Capture the cell that displays the provided text and extract its [x, y] central coordinate. 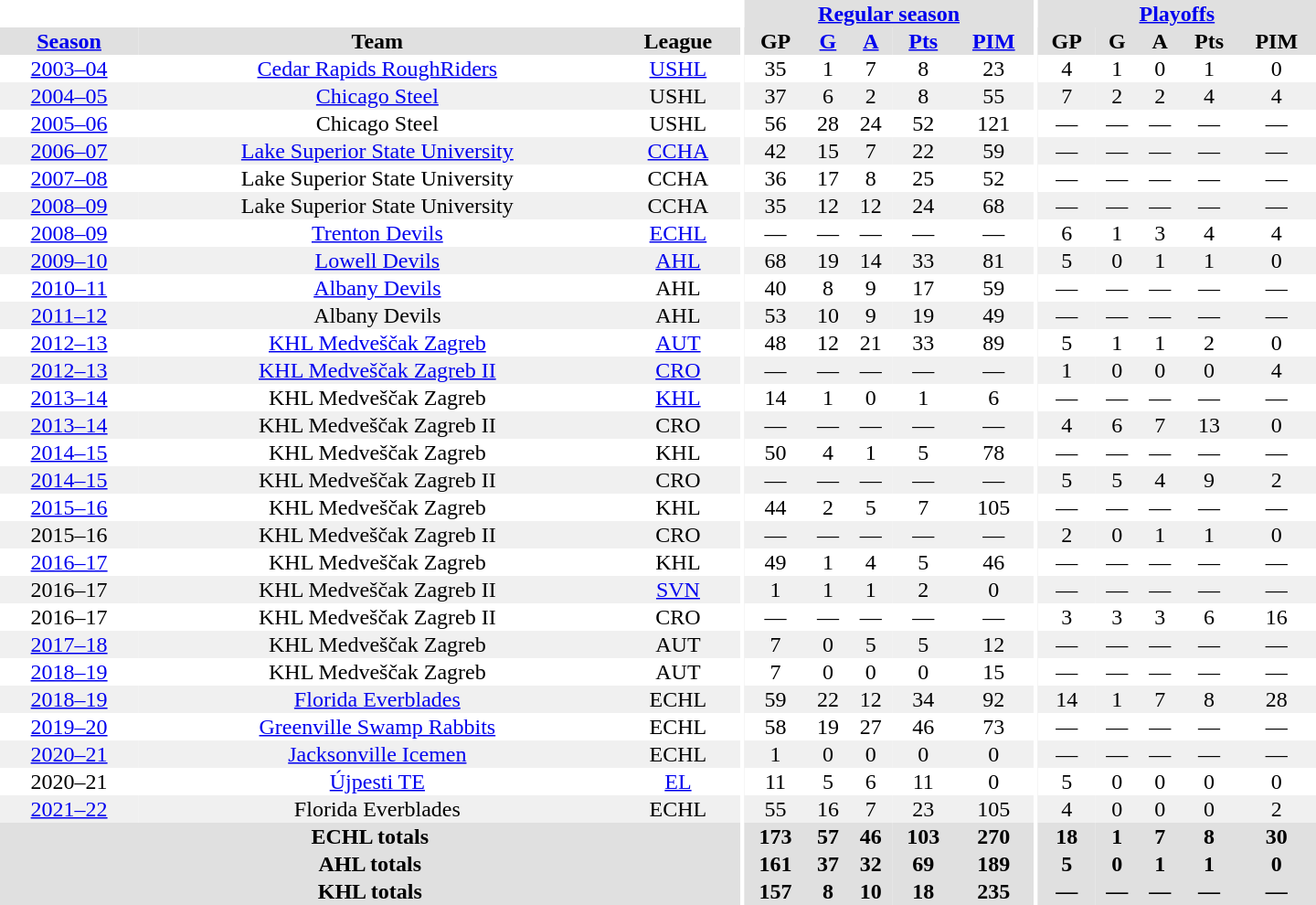
Team [377, 41]
2021–22 [69, 809]
2019–20 [69, 727]
25 [923, 178]
2007–08 [69, 178]
ECHL totals [369, 836]
103 [923, 836]
2011–12 [69, 315]
2004–05 [69, 96]
EL [678, 782]
53 [776, 315]
Lowell Devils [377, 261]
2009–10 [69, 261]
69 [923, 864]
73 [993, 727]
36 [776, 178]
Greenville Swamp Rabbits [377, 727]
34 [923, 699]
44 [776, 507]
50 [776, 452]
KHL totals [369, 891]
Trenton Devils [377, 233]
92 [993, 699]
173 [776, 836]
56 [776, 123]
2006–07 [69, 151]
48 [776, 343]
121 [993, 123]
40 [776, 288]
League [678, 41]
189 [993, 864]
2017–18 [69, 644]
Jacksonville Icemen [377, 754]
21 [870, 343]
Újpesti TE [377, 782]
78 [993, 452]
AHL totals [369, 864]
27 [870, 727]
13 [1210, 425]
Cedar Rapids RoughRiders [377, 69]
270 [993, 836]
Playoffs [1177, 14]
235 [993, 891]
2010–11 [69, 288]
SVN [678, 590]
57 [828, 836]
81 [993, 261]
161 [776, 864]
32 [870, 864]
Regular season [889, 14]
Season [69, 41]
2003–04 [69, 69]
58 [776, 727]
42 [776, 151]
30 [1276, 836]
89 [993, 343]
157 [776, 891]
2005–06 [69, 123]
